Capture the cell that displays the provided text and extract its [X, Y] central coordinate. 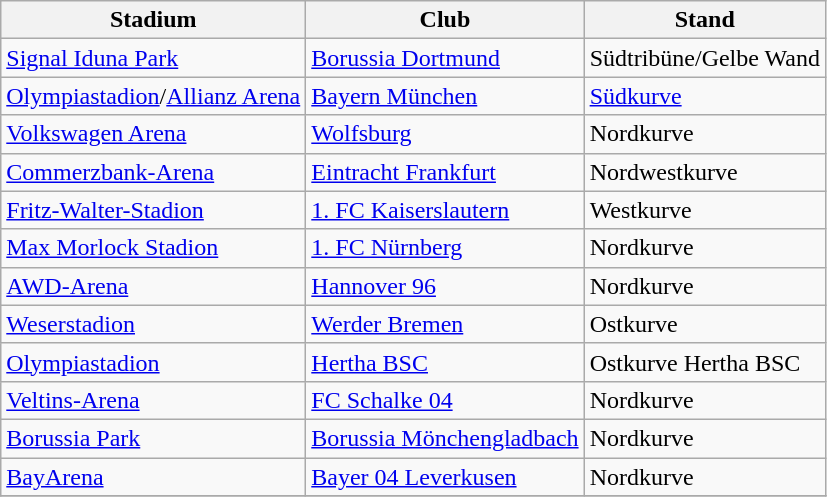
1. FC Kaiserslautern [445, 210]
Südtribüne/Gelbe Wand [704, 58]
Werder Bremen [445, 324]
BayArena [154, 477]
Olympiastadion [154, 362]
Volkswagen Arena [154, 134]
Hertha BSC [445, 362]
Stadium [154, 20]
Ostkurve [704, 324]
Stand [704, 20]
Bayer 04 Leverkusen [445, 477]
Bayern München [445, 96]
Max Morlock Stadion [154, 248]
Westkurve [704, 210]
Hannover 96 [445, 286]
Borussia Park [154, 438]
Südkurve [704, 96]
Nordwestkurve [704, 172]
Commerzbank-Arena [154, 172]
Ostkurve Hertha BSC [704, 362]
Wolfsburg [445, 134]
Eintracht Frankfurt [445, 172]
Borussia Dortmund [445, 58]
Fritz-Walter-Stadion [154, 210]
AWD-Arena [154, 286]
Signal Iduna Park [154, 58]
Weserstadion [154, 324]
1. FC Nürnberg [445, 248]
Borussia Mönchengladbach [445, 438]
Club [445, 20]
FC Schalke 04 [445, 400]
Veltins-Arena [154, 400]
Olympiastadion/Allianz Arena [154, 96]
